Output the (x, y) coordinate of the center of the cell containing the given text.  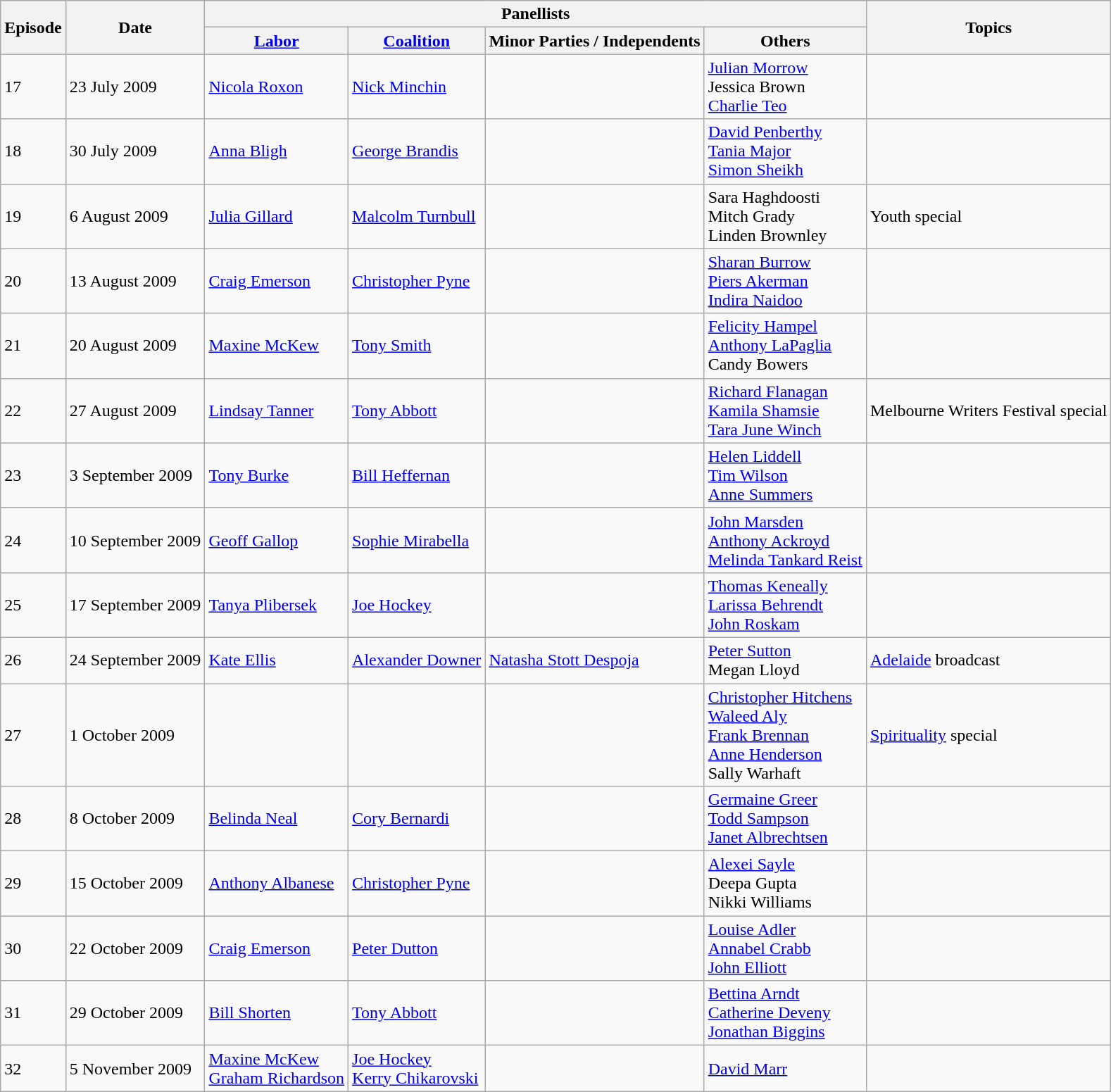
1 October 2009 (135, 734)
30 (33, 948)
Sharan BurrowPiers AkermanIndira Naidoo (785, 281)
Adelaide broadcast (988, 660)
Alexei SayleDeepa GuptaNikki Williams (785, 884)
Malcolm Turnbull (417, 216)
22 (33, 410)
21 (33, 346)
Peter Dutton (417, 948)
Bettina ArndtCatherine DevenyJonathan Biggins (785, 1013)
Richard FlanaganKamila ShamsieTara June Winch (785, 410)
23 July 2009 (135, 87)
Minor Parties / Independents (594, 41)
24 September 2009 (135, 660)
18 (33, 151)
Sara HaghdoostiMitch GradyLinden Brownley (785, 216)
David PenberthyTania MajorSimon Sheikh (785, 151)
29 October 2009 (135, 1013)
Melbourne Writers Festival special (988, 410)
Bill Shorten (277, 1013)
6 August 2009 (135, 216)
Others (785, 41)
Topics (988, 27)
Date (135, 27)
Tony Burke (277, 475)
Thomas KeneallyLarissa BehrendtJohn Roskam (785, 605)
David Marr (785, 1069)
Maxine McKewGraham Richardson (277, 1069)
Labor (277, 41)
Joe Hockey (417, 605)
27 August 2009 (135, 410)
27 (33, 734)
Peter SuttonMegan Lloyd (785, 660)
Sophie Mirabella (417, 540)
17 September 2009 (135, 605)
Tony Smith (417, 346)
13 August 2009 (135, 281)
Natasha Stott Despoja (594, 660)
Joe HockeyKerry Chikarovski (417, 1069)
5 November 2009 (135, 1069)
Lindsay Tanner (277, 410)
Anthony Albanese (277, 884)
Nicola Roxon (277, 87)
Felicity HampelAnthony LaPagliaCandy Bowers (785, 346)
Julian MorrowJessica BrownCharlie Teo (785, 87)
20 (33, 281)
10 September 2009 (135, 540)
3 September 2009 (135, 475)
32 (33, 1069)
31 (33, 1013)
Cory Bernardi (417, 819)
Helen LiddellTim WilsonAnne Summers (785, 475)
Geoff Gallop (277, 540)
Youth special (988, 216)
Belinda Neal (277, 819)
Nick Minchin (417, 87)
George Brandis (417, 151)
Tanya Plibersek (277, 605)
26 (33, 660)
Anna Bligh (277, 151)
Alexander Downer (417, 660)
Kate Ellis (277, 660)
29 (33, 884)
15 October 2009 (135, 884)
17 (33, 87)
30 July 2009 (135, 151)
Spirituality special (988, 734)
Bill Heffernan (417, 475)
Christopher HitchensWaleed AlyFrank BrennanAnne HendersonSally Warhaft (785, 734)
Episode (33, 27)
Julia Gillard (277, 216)
25 (33, 605)
24 (33, 540)
22 October 2009 (135, 948)
Coalition (417, 41)
28 (33, 819)
19 (33, 216)
8 October 2009 (135, 819)
20 August 2009 (135, 346)
Louise AdlerAnnabel CrabbJohn Elliott (785, 948)
Germaine GreerTodd SampsonJanet Albrechtsen (785, 819)
23 (33, 475)
John MarsdenAnthony AckroydMelinda Tankard Reist (785, 540)
Panellists (536, 14)
Maxine McKew (277, 346)
